Return the [X, Y] coordinate for the center point of the cell that contains the specified text.  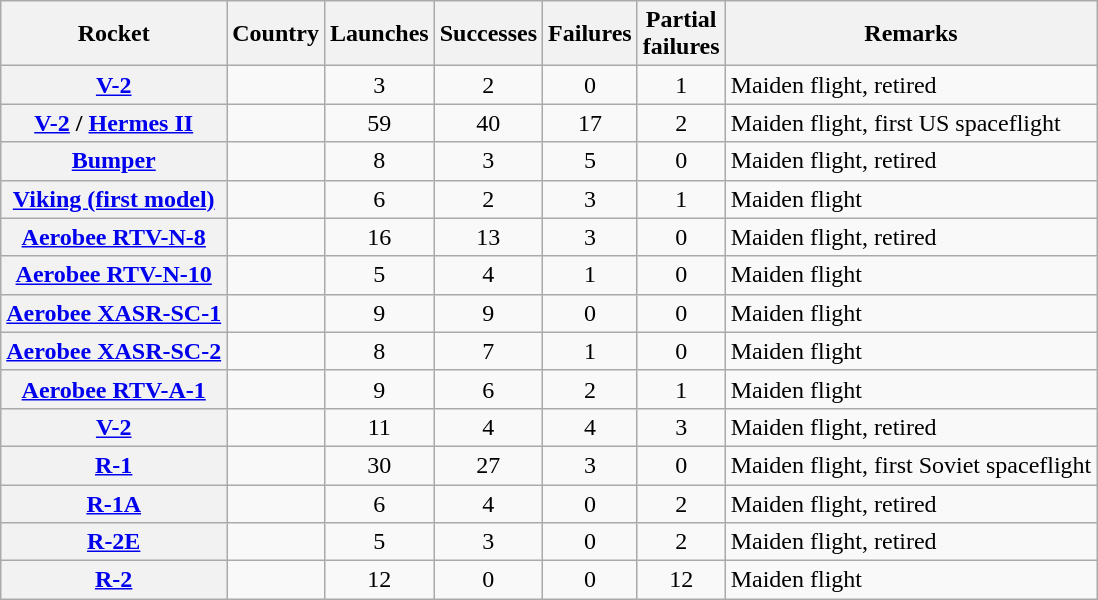
16 [379, 237]
Launches [379, 34]
R-1A [114, 503]
V-2 / Hermes II [114, 123]
11 [379, 427]
Maiden flight, first Soviet spaceflight [911, 465]
R-2 [114, 580]
27 [488, 465]
17 [590, 123]
Viking (first model) [114, 199]
R-1 [114, 465]
Remarks [911, 34]
Aerobee XASR-SC-1 [114, 313]
Failures [590, 34]
Bumper [114, 161]
Aerobee RTV-N-10 [114, 275]
13 [488, 237]
Rocket [114, 34]
Successes [488, 34]
Aerobee XASR-SC-2 [114, 351]
Partialfailures [681, 34]
Aerobee RTV-A-1 [114, 389]
R-2E [114, 542]
Maiden flight, first US spaceflight [911, 123]
59 [379, 123]
Country [276, 34]
40 [488, 123]
Aerobee RTV-N-8 [114, 237]
7 [488, 351]
30 [379, 465]
